Search for the cell housing the specified text and yield its (x, y) center coordinate. 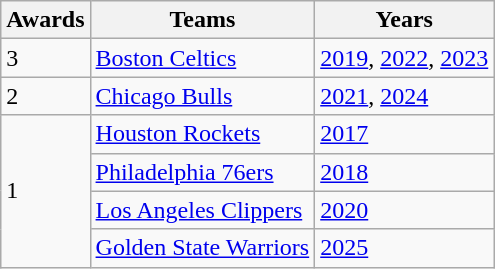
2017 (404, 134)
1 (46, 191)
3 (46, 58)
Boston Celtics (202, 58)
2021, 2024 (404, 96)
2020 (404, 210)
Golden State Warriors (202, 248)
Awards (46, 20)
Teams (202, 20)
Los Angeles Clippers (202, 210)
2019, 2022, 2023 (404, 58)
2025 (404, 248)
2 (46, 96)
Chicago Bulls (202, 96)
Years (404, 20)
2018 (404, 172)
Philadelphia 76ers (202, 172)
Houston Rockets (202, 134)
